Provide the [X, Y] coordinate of the cell's center where the given text is located.  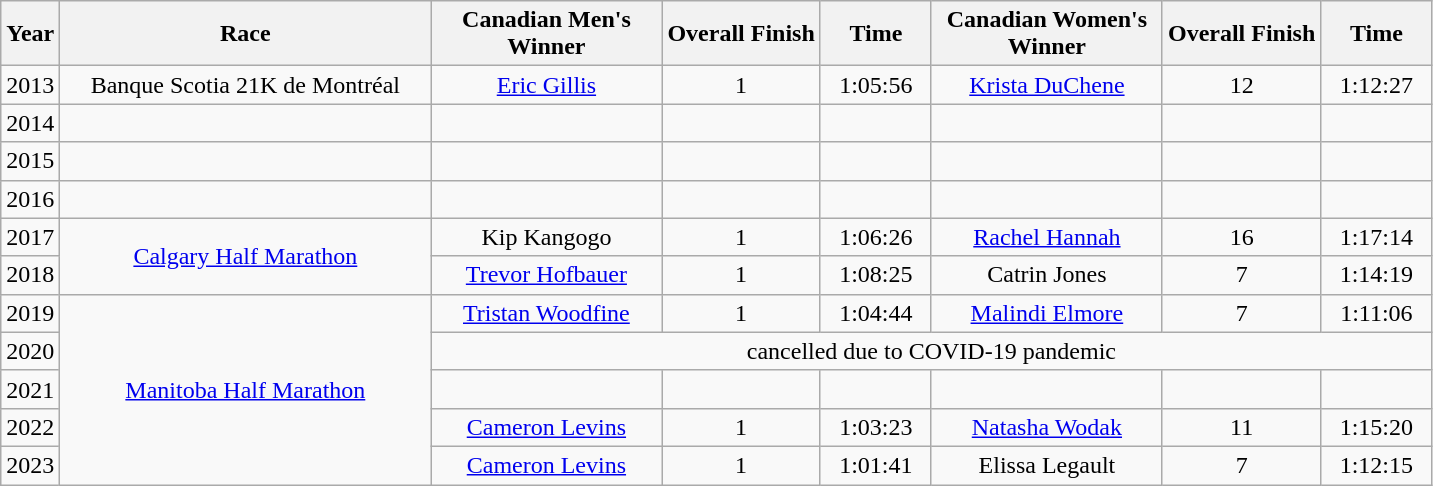
Malindi Elmore [1046, 313]
Natasha Wodak [1046, 427]
1:03:23 [876, 427]
1:01:41 [876, 465]
2013 [30, 85]
2022 [30, 427]
16 [1241, 237]
Year [30, 34]
1:12:15 [1376, 465]
Calgary Half Marathon [246, 256]
2015 [30, 161]
2021 [30, 389]
1:08:25 [876, 275]
Tristan Woodfine [546, 313]
2017 [30, 237]
Race [246, 34]
1:06:26 [876, 237]
1:05:56 [876, 85]
2018 [30, 275]
1:14:19 [1376, 275]
2014 [30, 123]
1:04:44 [876, 313]
Banque Scotia 21K de Montréal [246, 85]
cancelled due to COVID-19 pandemic [932, 351]
Trevor Hofbauer [546, 275]
2016 [30, 199]
1:11:06 [1376, 313]
12 [1241, 85]
1:17:14 [1376, 237]
2020 [30, 351]
Manitoba Half Marathon [246, 389]
Krista DuChene [1046, 85]
11 [1241, 427]
Canadian Women's Winner [1046, 34]
1:12:27 [1376, 85]
2023 [30, 465]
Kip Kangogo [546, 237]
2019 [30, 313]
Eric Gillis [546, 85]
Catrin Jones [1046, 275]
Elissa Legault [1046, 465]
Rachel Hannah [1046, 237]
1:15:20 [1376, 427]
Canadian Men's Winner [546, 34]
